Find where the given text appears and provide that cell's center as (X, Y) coordinate. 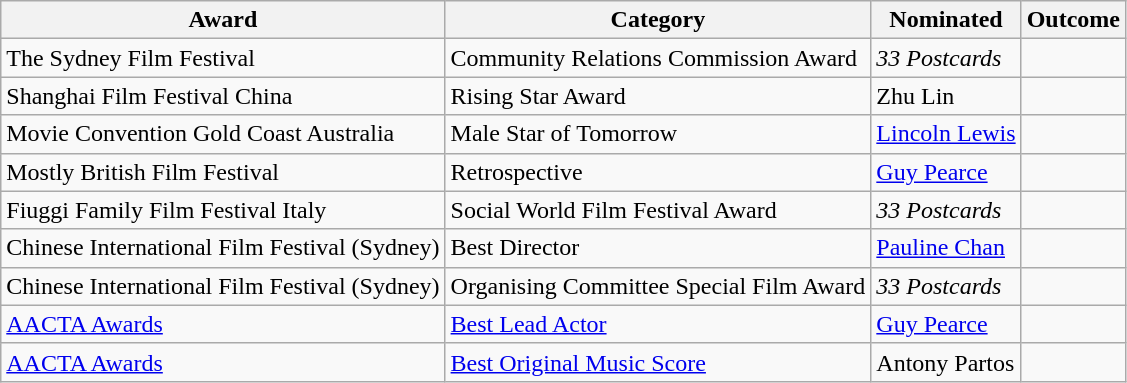
Rising Star Award (658, 96)
Organising Committee Special Film Award (658, 286)
Zhu Lin (946, 96)
Shanghai Film Festival China (223, 96)
Male Star of Tomorrow (658, 134)
Outcome (1073, 20)
Award (223, 20)
Nominated (946, 20)
Fiuggi Family Film Festival Italy (223, 210)
Antony Partos (946, 362)
Category (658, 20)
Community Relations Commission Award (658, 58)
Pauline Chan (946, 248)
Best Director (658, 248)
Best Lead Actor (658, 324)
Movie Convention Gold Coast Australia (223, 134)
The Sydney Film Festival (223, 58)
Social World Film Festival Award (658, 210)
Best Original Music Score (658, 362)
Retrospective (658, 172)
Lincoln Lewis (946, 134)
Mostly British Film Festival (223, 172)
